Return [x, y] of the center of cell containing provided text 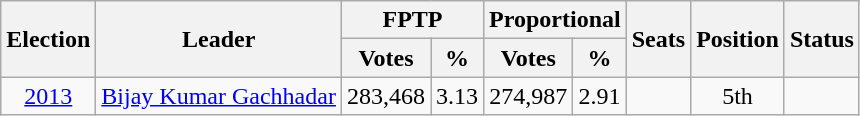
Position [738, 39]
Seats [658, 39]
Leader [219, 39]
2013 [48, 96]
Proportional [556, 20]
5th [738, 96]
Status [822, 39]
3.13 [458, 96]
Bijay Kumar Gachhadar [219, 96]
Election [48, 39]
2.91 [600, 96]
274,987 [528, 96]
FPTP [412, 20]
283,468 [386, 96]
